Detect which cell encompasses the target text, then output its [X, Y] center coordinate. 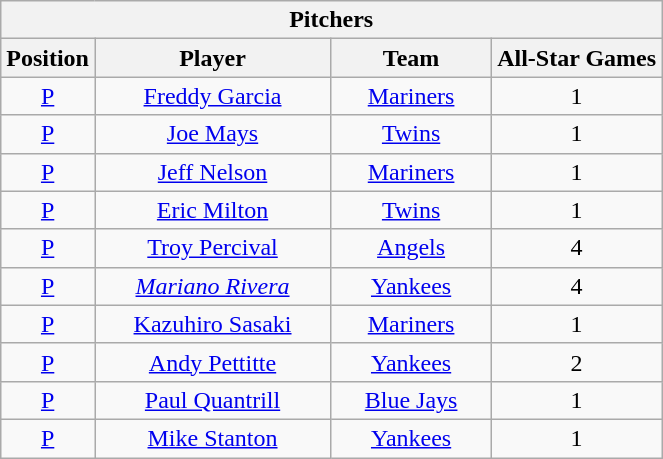
All-Star Games [577, 58]
Eric Milton [212, 210]
2 [577, 362]
Team [412, 58]
Andy Pettitte [212, 362]
Joe Mays [212, 134]
Position [48, 58]
Freddy Garcia [212, 96]
Mariano Rivera [212, 286]
Player [212, 58]
Mike Stanton [212, 438]
Blue Jays [412, 400]
Angels [412, 248]
Paul Quantrill [212, 400]
Kazuhiro Sasaki [212, 324]
Troy Percival [212, 248]
Jeff Nelson [212, 172]
Pitchers [332, 20]
